Return (x, y) of the center of cell containing provided text 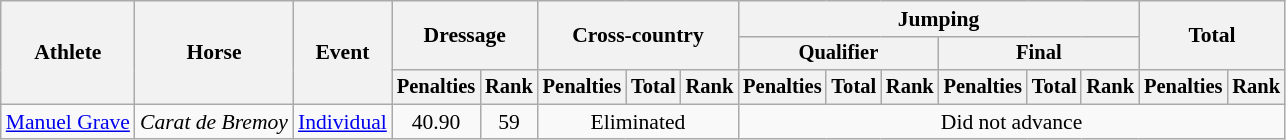
Athlete (68, 52)
Did not advance (1012, 122)
Final (1039, 54)
40.90 (436, 122)
Carat de Bremoy (214, 122)
Cross-country (638, 36)
Eliminated (638, 122)
Qualifier (838, 54)
Horse (214, 52)
Dressage (465, 36)
Event (342, 52)
Individual (342, 122)
59 (509, 122)
Manuel Grave (68, 122)
Jumping (938, 19)
